Output the [X, Y] coordinate of the center of the cell containing the given text.  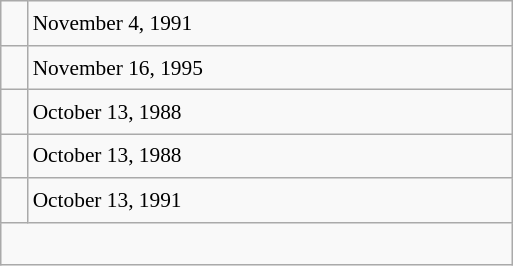
November 4, 1991 [270, 23]
November 16, 1995 [270, 67]
October 13, 1991 [270, 200]
